Extract the [x, y] coordinate from the center of the cell holding the provided text.  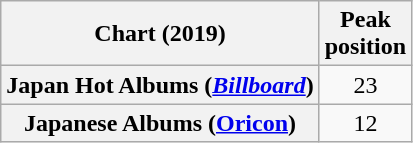
Japan Hot Albums (Billboard) [160, 85]
Peakposition [365, 34]
Chart (2019) [160, 34]
12 [365, 123]
23 [365, 85]
Japanese Albums (Oricon) [160, 123]
